Return the [x, y] coordinate for the center point of the cell that contains the specified text.  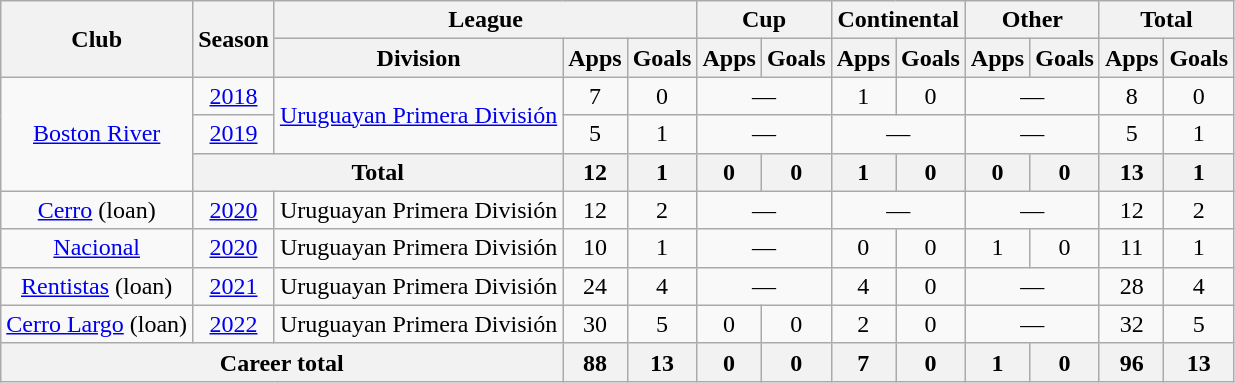
Season [234, 39]
88 [595, 362]
24 [595, 286]
2022 [234, 324]
Cerro Largo (loan) [97, 324]
2021 [234, 286]
Continental [898, 20]
Cerro (loan) [97, 210]
Nacional [97, 248]
32 [1131, 324]
2019 [234, 134]
Club [97, 39]
28 [1131, 286]
11 [1131, 248]
Cup [764, 20]
Rentistas (loan) [97, 286]
Career total [282, 362]
8 [1131, 96]
Boston River [97, 134]
30 [595, 324]
Other [1032, 20]
Division [418, 58]
2018 [234, 96]
League [486, 20]
10 [595, 248]
96 [1131, 362]
